Locate the cell with the specified text and output its (x, y) center coordinate. 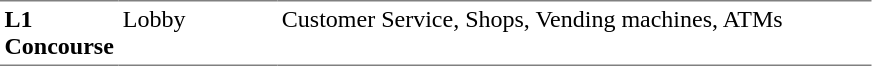
L1Concourse (59, 33)
Customer Service, Shops, Vending machines, ATMs (574, 33)
Lobby (198, 33)
